Return (x, y) of the center of cell containing provided text 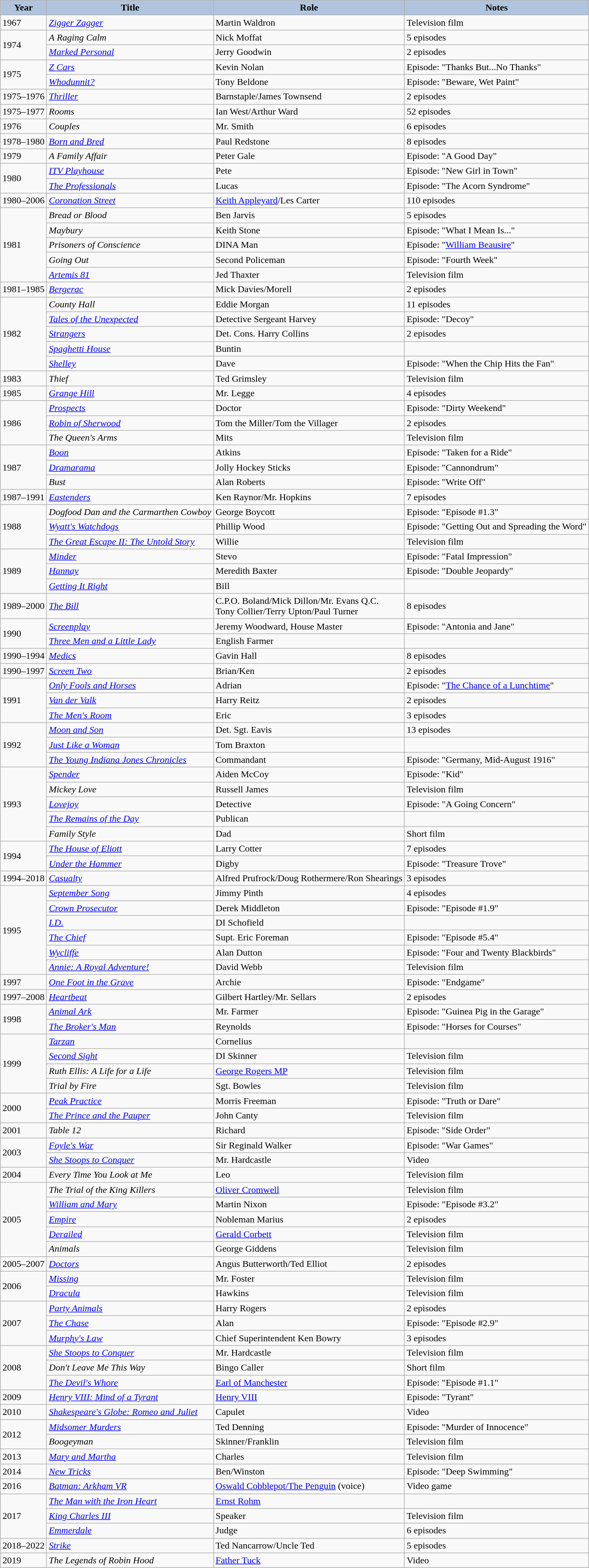
1987–1991 (23, 497)
Angus Butterworth/Ted Elliot (309, 1264)
The Broker's Man (130, 1027)
1975 (23, 74)
2004 (23, 1175)
Episode: "Guinea Pig in the Garage" (497, 1012)
Ted Nancarrow/Uncle Ted (309, 1545)
Episode: "Episode #1.3" (497, 512)
1980–2006 (23, 201)
New Tricks (130, 1471)
1989–2000 (23, 606)
2019 (23, 1560)
Mickey Love (130, 789)
Peter Gale (309, 156)
Tales of the Unexpected (130, 319)
1975–1976 (23, 97)
Thriller (130, 97)
Animals (130, 1249)
Ruth Ellis: A Life for a Life (130, 1071)
Dave (309, 363)
The Remains of the Day (130, 819)
Notes (497, 8)
1980 (23, 178)
Judge (309, 1531)
Episode: "When the Chip Hits the Fan" (497, 363)
Dogfood Dan and the Carmarthen Cowboy (130, 512)
Episode: "New Girl in Town" (497, 171)
Moon and Son (130, 730)
Crown Prosecutor (130, 908)
Episode: "A Good Day" (497, 156)
Spender (130, 774)
Father Tuck (309, 1560)
William and Mary (130, 1205)
The Man with the Iron Heart (130, 1501)
Gavin Hall (309, 656)
Willie (309, 541)
Pete (309, 171)
1995 (23, 930)
Coronation Street (130, 201)
Stevo (309, 556)
George Boycott (309, 512)
Murphy's Law (130, 1338)
Shakespeare's Globe: Romeo and Juliet (130, 1412)
2005 (23, 1219)
Episode: "Truth or Dare" (497, 1101)
Jolly Hockey Sticks (309, 467)
The Bill (130, 606)
Wycliffe (130, 952)
1998 (23, 1019)
Ian West/Arthur Ward (309, 111)
Episode: "Treasure Trove" (497, 863)
1983 (23, 378)
Mr. Foster (309, 1279)
Mick Davies/Morell (309, 289)
Paul Redstone (309, 141)
Table 12 (130, 1130)
Episode: "Getting Out and Spreading the Word" (497, 527)
Alfred Prufrock/Doug Rothermere/Ron Shearings (309, 878)
Dramarama (130, 467)
1987 (23, 467)
Episode: "Fatal Impression" (497, 556)
Episode: "Deep Swimming" (497, 1471)
Episode: "War Games" (497, 1145)
Episode: "Antonia and Jane" (497, 626)
1993 (23, 804)
2012 (23, 1434)
Larry Cotter (309, 848)
Episode: "Endgame" (497, 982)
Heartbeat (130, 997)
Ben Jarvis (309, 215)
Alan Roberts (309, 482)
Screenplay (130, 626)
The Chief (130, 938)
Nobleman Marius (309, 1219)
Harry Reitz (309, 700)
Ted Grimsley (309, 378)
1990–1994 (23, 656)
Mr. Smith (309, 126)
Det. Sgt. Eavis (309, 730)
Cornelius (309, 1041)
1978–1980 (23, 141)
Peak Practice (130, 1101)
Prospects (130, 408)
2001 (23, 1130)
Van der Valk (130, 700)
Episode: "Kid" (497, 774)
Derailed (130, 1234)
1981–1985 (23, 289)
11 episodes (497, 304)
Shelley (130, 363)
Marked Personal (130, 52)
Grange Hill (130, 393)
Gerald Corbett (309, 1234)
The Men's Room (130, 715)
Mr. Legge (309, 393)
Mary and Martha (130, 1457)
Screen Two (130, 670)
Nick Moffat (309, 37)
Emmerdale (130, 1531)
2005–2007 (23, 1264)
Charles (309, 1457)
Episode: "Thanks But...No Thanks" (497, 67)
2017 (23, 1516)
Oliver Cromwell (309, 1190)
Sgt. Bowles (309, 1086)
Empire (130, 1219)
1979 (23, 156)
1988 (23, 527)
Tom Braxton (309, 745)
Casualty (130, 878)
2013 (23, 1457)
Adrian (309, 686)
Three Men and a Little Lady (130, 641)
2006 (23, 1286)
ITV Playhouse (130, 171)
Commandant (309, 760)
The Queen's Arms (130, 438)
Jeremy Woodward, House Master (309, 626)
The Trial of the King Killers (130, 1190)
1981 (23, 245)
Episode: "Episode #2.9" (497, 1323)
Tony Beldone (309, 82)
Episode: "Side Order" (497, 1130)
Atkins (309, 453)
Henry VIII: Mind of a Tyrant (130, 1397)
Earl of Manchester (309, 1383)
Hannay (130, 571)
Bill (309, 586)
Episode: "Write Off" (497, 482)
Eric (309, 715)
Martin Waldron (309, 23)
Eddie Morgan (309, 304)
Episode: "Dirty Weekend" (497, 408)
1982 (23, 334)
Mits (309, 438)
Z Cars (130, 67)
2003 (23, 1152)
Alan (309, 1323)
C.P.O. Boland/Mick Dillon/Mr. Evans Q.C.Tony Collier/Terry Upton/Paul Turner (309, 606)
Strangers (130, 334)
Jed Thaxter (309, 275)
1976 (23, 126)
Episode: "Double Jeopardy" (497, 571)
Russell James (309, 789)
Family Style (130, 834)
Getting It Right (130, 586)
Artemis 81 (130, 275)
Wyatt's Watchdogs (130, 527)
2014 (23, 1471)
Boon (130, 453)
Archie (309, 982)
Missing (130, 1279)
2010 (23, 1412)
Publican (309, 819)
Hawkins (309, 1293)
Just Like a Woman (130, 745)
Gilbert Hartley/Mr. Sellars (309, 997)
Ken Raynor/Mr. Hopkins (309, 497)
Alan Dutton (309, 952)
Skinner/Franklin (309, 1442)
I.D. (130, 923)
Sir Reginald Walker (309, 1145)
King Charles III (130, 1516)
1990–1997 (23, 670)
Robin of Sherwood (130, 423)
Harry Rogers (309, 1308)
13 episodes (497, 730)
The Professionals (130, 186)
The Great Escape II: The Untold Story (130, 541)
Strike (130, 1545)
John Canty (309, 1115)
Under the Hammer (130, 863)
2016 (23, 1486)
Barnstaple/James Townsend (309, 97)
Midsomer Murders (130, 1427)
David Webb (309, 967)
Det. Cons. Harry Collins (309, 334)
One Foot in the Grave (130, 982)
Supt. Eric Foreman (309, 938)
Jerry Goodwin (309, 52)
Ben/Winston (309, 1471)
Boogeyman (130, 1442)
Episode: "William Beausire" (497, 245)
Episode: "What I Mean Is..." (497, 230)
The Legends of Robin Hood (130, 1560)
Episode: "Cannondrum" (497, 467)
2008 (23, 1367)
Reynolds (309, 1027)
1997 (23, 982)
1985 (23, 393)
Only Fools and Horses (130, 686)
Batman: Arkham VR (130, 1486)
Rooms (130, 111)
Episode: "Germany, Mid-August 1916" (497, 760)
Ernst Rohm (309, 1501)
Foyle's War (130, 1145)
Episode: "A Going Concern" (497, 804)
Trial by Fire (130, 1086)
The House of Eliott (130, 848)
Speaker (309, 1516)
Title (130, 8)
Meredith Baxter (309, 571)
The Chase (130, 1323)
DI Schofield (309, 923)
Doctors (130, 1264)
Lucas (309, 186)
Chief Superintendent Ken Bowry (309, 1338)
Keith Stone (309, 230)
Keith Appleyard/Les Carter (309, 201)
Henry VIII (309, 1397)
Episode: "Episode #1.9" (497, 908)
DINA Man (309, 245)
Role (309, 8)
1975–1977 (23, 111)
Thief (130, 378)
1991 (23, 700)
Bread or Blood (130, 215)
Episode: "Murder of Innocence" (497, 1427)
Episode: "The Chance of a Lunchtime" (497, 686)
Aiden McCoy (309, 774)
The Prince and the Pauper (130, 1115)
Second Sight (130, 1056)
Digby (309, 863)
Second Policeman (309, 260)
Party Animals (130, 1308)
Animal Ark (130, 1012)
Annie: A Royal Adventure! (130, 967)
Episode: "Taken for a Ride" (497, 453)
1999 (23, 1064)
Kevin Nolan (309, 67)
Minder (130, 556)
Don't Leave Me This Way (130, 1367)
1974 (23, 45)
The Devil's Whore (130, 1383)
Ted Denning (309, 1427)
A Family Affair (130, 156)
Brian/Ken (309, 670)
A Raging Calm (130, 37)
Lovejoy (130, 804)
1994–2018 (23, 878)
Tarzan (130, 1041)
1992 (23, 745)
Whodunnit? (130, 82)
1986 (23, 423)
Oswald Cobblepot/The Penguin (voice) (309, 1486)
1994 (23, 856)
Maybury (130, 230)
Dracula (130, 1293)
Detective (309, 804)
English Farmer (309, 641)
Doctor (309, 408)
Detective Sergeant Harvey (309, 319)
Video game (497, 1486)
2009 (23, 1397)
Bingo Caller (309, 1367)
Leo (309, 1175)
1997–2008 (23, 997)
Mr. Farmer (309, 1012)
Born and Bred (130, 141)
Episode: "Decoy" (497, 319)
George Giddens (309, 1249)
Episode: "Episode #3.2" (497, 1205)
Medics (130, 656)
52 episodes (497, 111)
Episode: "Episode #5.4" (497, 938)
Dad (309, 834)
110 episodes (497, 201)
Morris Freeman (309, 1101)
Every Time You Look at Me (130, 1175)
Buntin (309, 349)
The Young Indiana Jones Chronicles (130, 760)
Bergerac (130, 289)
Episode: "Episode #1.1" (497, 1383)
1989 (23, 571)
Jimmy Pinth (309, 893)
DI Skinner (309, 1056)
Episode: "Four and Twenty Blackbirds" (497, 952)
Tom the Miller/Tom the Villager (309, 423)
1990 (23, 633)
Episode: "The Acorn Syndrome" (497, 186)
2000 (23, 1108)
Episode: "Fourth Week" (497, 260)
Prisoners of Conscience (130, 245)
Going Out (130, 260)
Eastenders (130, 497)
Episode: "Tyrant" (497, 1397)
Spaghetti House (130, 349)
Bust (130, 482)
Phillip Wood (309, 527)
Couples (130, 126)
1967 (23, 23)
County Hall (130, 304)
September Song (130, 893)
Zigger Zagger (130, 23)
Year (23, 8)
Capulet (309, 1412)
2018–2022 (23, 1545)
Episode: "Horses for Courses" (497, 1027)
2007 (23, 1323)
Richard (309, 1130)
Derek Middleton (309, 908)
Martin Nixon (309, 1205)
Episode: "Beware, Wet Paint" (497, 82)
George Rogers MP (309, 1071)
